Locate the cell with the specified text and output its [x, y] center coordinate. 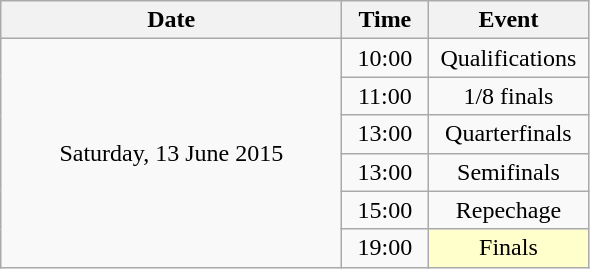
19:00 [385, 248]
Finals [508, 248]
Repechage [508, 210]
1/8 finals [508, 96]
Time [385, 20]
Saturday, 13 June 2015 [172, 153]
11:00 [385, 96]
10:00 [385, 58]
Date [172, 20]
Quarterfinals [508, 134]
Semifinals [508, 172]
Qualifications [508, 58]
15:00 [385, 210]
Event [508, 20]
